Capture the cell that displays the provided text and extract its (x, y) central coordinate. 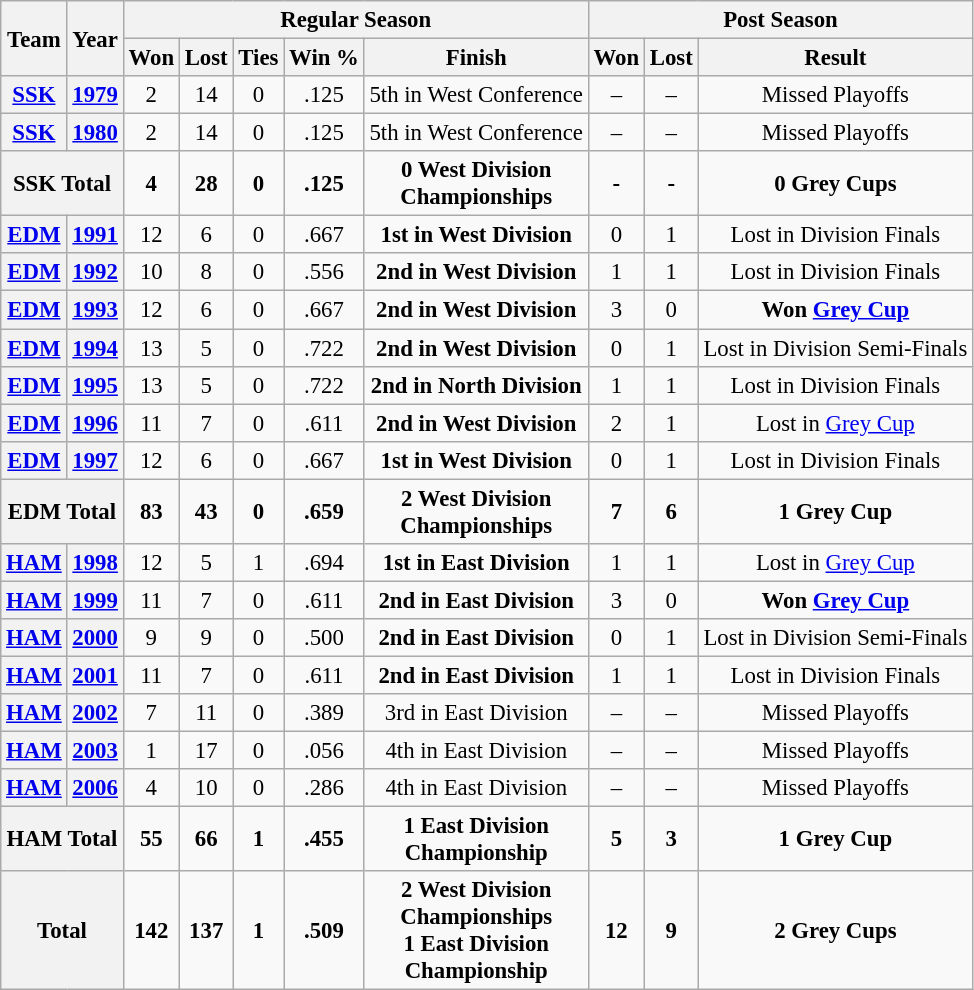
1994 (95, 348)
SSK Total (62, 184)
2 Grey Cups (835, 930)
17 (206, 751)
Team (34, 38)
Win % (324, 58)
1992 (95, 273)
1991 (95, 235)
.694 (324, 563)
66 (206, 840)
.286 (324, 788)
1993 (95, 310)
.056 (324, 751)
Year (95, 38)
.509 (324, 930)
1st in East Division (476, 563)
.556 (324, 273)
.455 (324, 840)
43 (206, 512)
1998 (95, 563)
8 (206, 273)
.659 (324, 512)
83 (151, 512)
2nd in North Division (476, 385)
.389 (324, 713)
Post Season (780, 20)
1995 (95, 385)
142 (151, 930)
2 West DivisionChampionships1 East DivisionChampionship (476, 930)
2 West DivisionChampionships (476, 512)
2000 (95, 638)
2006 (95, 788)
55 (151, 840)
3rd in East Division (476, 713)
EDM Total (62, 512)
Finish (476, 58)
2001 (95, 675)
1997 (95, 460)
1999 (95, 600)
HAM Total (62, 840)
Ties (258, 58)
1979 (95, 95)
Total (62, 930)
0 Grey Cups (835, 184)
2003 (95, 751)
1 East DivisionChampionship (476, 840)
0 West DivisionChampionships (476, 184)
28 (206, 184)
2002 (95, 713)
.500 (324, 638)
1996 (95, 423)
1980 (95, 133)
Result (835, 58)
137 (206, 930)
Regular Season (356, 20)
